From the cell containing the given text, extract its center point as [x, y] coordinate. 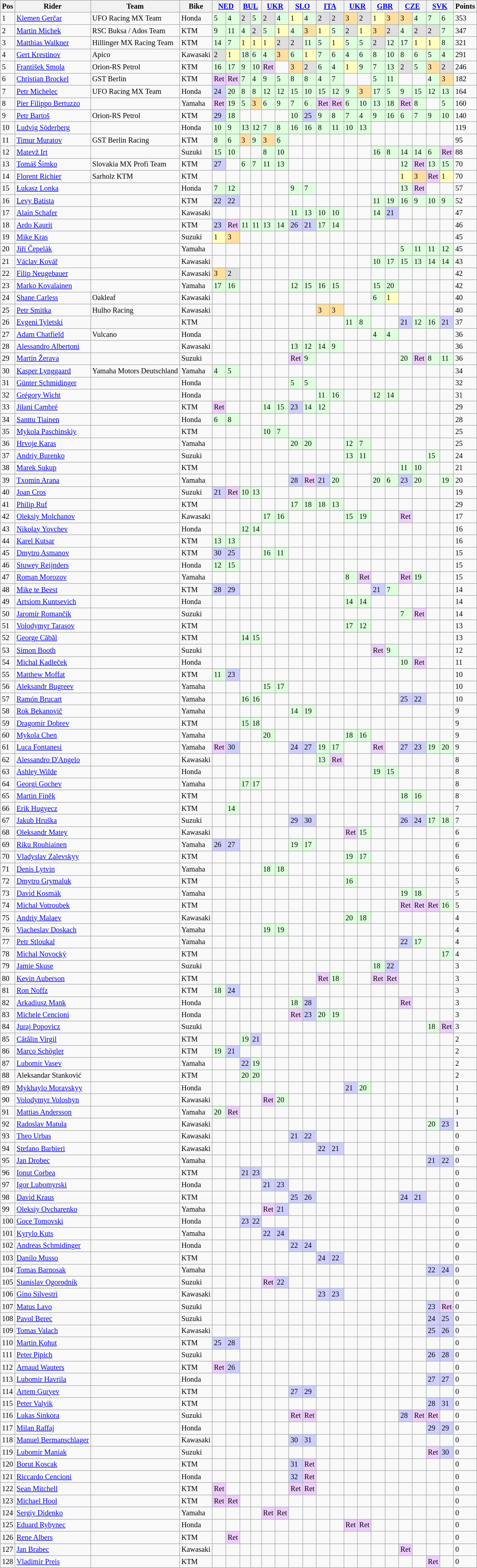
George Căbăl [53, 638]
Timur Muratov [53, 140]
Dmytro Asmanov [53, 553]
Bike [196, 6]
Klemen Gerčar [53, 18]
Mykhaylo Moravskyy [53, 1088]
Ron Noffz [53, 990]
122 [8, 1489]
58 [8, 711]
Radoslav Matula [53, 1124]
140 [465, 116]
105 [8, 1282]
Rok Bekanovič [53, 711]
Arkadiusz Mank [53, 1003]
Jamie Skuse [53, 966]
Matus Lavo [53, 1307]
Pos [8, 6]
107 [8, 1307]
Matthias Walkner [53, 43]
Mykola Paschinskiy [53, 431]
Václav Kovář [53, 261]
Yamaha Motors Deutschland [135, 371]
Michal Novocký [53, 954]
Philip Ruf [53, 504]
50 [8, 614]
Rider [53, 6]
Karel Kutsar [53, 541]
David Kraus [53, 1197]
Gino Silvestri [53, 1294]
Borut Koscak [53, 1464]
90 [8, 1100]
99 [8, 1209]
Christian Brockel [53, 79]
Peter Pipich [53, 1355]
106 [8, 1294]
128 [8, 1562]
Alain Schafer [53, 213]
SLO [302, 6]
98 [8, 1197]
93 [8, 1136]
100 [8, 1221]
Martin Kohut [53, 1343]
GST Berlin Racing [135, 140]
Ashley Wilde [53, 772]
Marko Kovalainen [53, 286]
Denis Lytvin [53, 869]
Riccardo Cencioni [53, 1477]
116 [8, 1416]
85 [8, 1039]
67 [8, 820]
Nikolay Yovchev [53, 529]
78 [8, 954]
125 [8, 1525]
Mattias Andersson [53, 1112]
Andriy Malaev [53, 918]
Marek Sukup [53, 468]
102 [8, 1246]
Oleksiy Ovcharenko [53, 1209]
59 [8, 723]
60 [8, 735]
87 [8, 1063]
68 [8, 833]
82 [8, 1003]
Oakleaf [135, 298]
49 [8, 602]
Florent Richier [53, 177]
Petr Michelec [53, 91]
Sean Mitchell [53, 1489]
109 [8, 1331]
103 [8, 1258]
Peter Valyik [53, 1404]
97 [8, 1185]
Ramón Brucart [53, 699]
91 [8, 1112]
Vladyslav Zalevskyy [53, 857]
Petr Stloukal [53, 942]
108 [8, 1319]
Levy Batista [53, 201]
Hulho Racing [135, 310]
Stuwey Reijnders [53, 565]
Mike Kras [53, 237]
81 [8, 990]
Lukas Sinkora [53, 1416]
94 [8, 1148]
Danilo Musso [53, 1258]
SVK [440, 6]
48 [8, 590]
Filip Neugebauer [53, 274]
Jan Brabec [53, 1550]
51 [8, 626]
92 [8, 1124]
75 [8, 918]
Viacheslav Doskach [53, 930]
113 [8, 1380]
Volodymyr Tarasov [53, 626]
121 [8, 1477]
353 [465, 18]
126 [8, 1537]
Tomas Barnosak [53, 1270]
77 [8, 942]
110 [8, 1343]
Georgi Gochev [53, 784]
Hrvoje Karas [53, 444]
Petr Bartoš [53, 116]
117 [8, 1428]
Stefano Barbieri [53, 1148]
ITA [330, 6]
Jiří Čepelák [53, 249]
Pavol Berec [53, 1319]
Juraj Popovicz [53, 1027]
Goce Tomovski [53, 1221]
GBR [385, 6]
63 [8, 772]
Vladimir Preis [53, 1562]
56 [8, 687]
Dmytro Grymaluk [53, 881]
Team [135, 6]
Grégory Wicht [53, 395]
RSC Buksa / Ados Team [135, 31]
Michal Kadleček [53, 663]
Michele Cencioni [53, 1015]
Michal Votroubek [53, 905]
38 [8, 468]
Shane Carless [53, 298]
35 [8, 431]
František Smola [53, 67]
Vulcano [135, 334]
David Kosmák [53, 893]
Matevž Irt [53, 152]
Roman Morozov [53, 577]
33 [8, 407]
89 [8, 1088]
Ardo Kaurit [53, 225]
Dragomir Dobrev [53, 723]
Kyrylo Kuts [53, 1234]
Ludvig Söderberg [53, 128]
80 [8, 978]
Mike te Beest [53, 590]
Tomáš Šimko [53, 164]
164 [465, 91]
Simon Booth [53, 650]
Aleksandr Bugreev [53, 687]
291 [465, 55]
Jakub Hruška [53, 820]
124 [8, 1513]
39 [8, 480]
118 [8, 1440]
Igor Lubomyrski [53, 1185]
Txomin Arana [53, 480]
Theo Urbas [53, 1136]
Martin Finěk [53, 796]
83 [8, 1015]
BUL [250, 6]
Points [465, 6]
Martin Michek [53, 31]
120 [8, 1464]
Lubomir Vasev [53, 1063]
Oleksandr Matey [53, 833]
NED [226, 6]
Riku Rouhiainen [53, 845]
61 [8, 747]
Luca Fontanesi [53, 747]
246 [465, 67]
Aleksandar Stanković [53, 1076]
Matthew Moffat [53, 674]
Oleksiy Molchanov [53, 517]
Cătălin Virgil [53, 1039]
Artem Guryev [53, 1391]
101 [8, 1234]
65 [8, 796]
73 [8, 893]
72 [8, 881]
69 [8, 845]
CZE [412, 6]
79 [8, 966]
Günter Schmidinger [53, 383]
Sarholz KTM [135, 177]
Milan Raffaj [53, 1428]
Jan Drobec [53, 1161]
347 [465, 31]
Marco Schögler [53, 1051]
44 [8, 541]
Volodymyr Voloshyn [53, 1100]
Stanislav Ogorodnik [53, 1282]
Sergiy Didenko [53, 1513]
71 [8, 869]
Rene Albers [53, 1537]
Hillinger MX Racing Team [135, 43]
Erik Hugyecz [53, 808]
Mykola Chen [53, 735]
Ionut Corbea [53, 1173]
Apico [135, 55]
41 [8, 504]
76 [8, 930]
Arnaud Wauters [53, 1367]
Santtu Tiainen [53, 420]
Kasper Lynggaard [53, 371]
86 [8, 1051]
Lubomir Havrila [53, 1380]
115 [8, 1404]
Petr Smitka [53, 310]
66 [8, 808]
Pier Filippo Bertuzzo [53, 104]
160 [465, 104]
Andriy Burenko [53, 456]
54 [8, 663]
Manuel Bermanschlager [53, 1440]
62 [8, 760]
Alessandro D'Angelo [53, 760]
Łukasz Lonka [53, 188]
84 [8, 1027]
104 [8, 1270]
Jilani Cambré [53, 407]
Alessandro Albertoni [53, 347]
Artsiom Kuntsevich [53, 602]
321 [465, 43]
Joan Cros [53, 492]
182 [465, 79]
Adam Chatfield [53, 334]
112 [8, 1367]
Andreas Schmidinger [53, 1246]
Slovakia MX Profi Team [135, 164]
Michael Hool [53, 1501]
Gert Krestinov [53, 55]
53 [8, 650]
111 [8, 1355]
123 [8, 1501]
64 [8, 784]
Eduard Rybynec [53, 1525]
Kevin Auberson [53, 978]
Martin Žerava [53, 359]
Tomas Valach [53, 1331]
55 [8, 674]
GST Berlin [135, 79]
74 [8, 905]
Jaromír Romančík [53, 614]
96 [8, 1173]
114 [8, 1391]
Evgeni Tyletski [53, 322]
Lubomir Maniak [53, 1452]
127 [8, 1550]
